Output the (X, Y) coordinate of the center of the cell containing the given text.  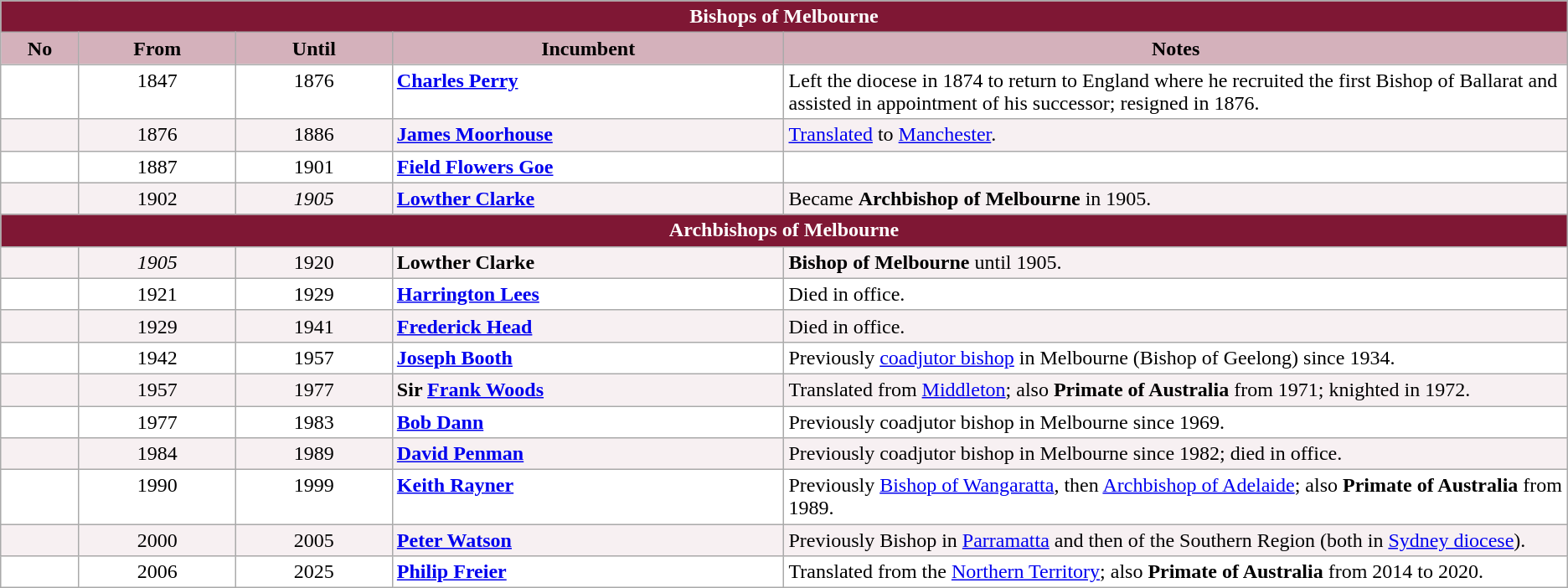
Frederick Head (588, 326)
David Penman (588, 454)
Peter Watson (588, 540)
James Moorhouse (588, 135)
Charles Perry (588, 92)
Archbishops of Melbourne (784, 230)
1887 (157, 167)
2000 (157, 540)
Sir Frank Woods (588, 389)
1920 (313, 262)
Previously coadjutor bishop in Melbourne since 1969. (1176, 421)
1990 (157, 498)
Bob Dann (588, 421)
Previously Bishop in Parramatta and then of the Southern Region (both in Sydney diocese). (1176, 540)
1999 (313, 498)
Previously coadjutor bishop in Melbourne (Bishop of Geelong) since 1934. (1176, 358)
From (157, 49)
1942 (157, 358)
Field Flowers Goe (588, 167)
2025 (313, 572)
Previously Bishop of Wangaratta, then Archbishop of Adelaide; also Primate of Australia from 1989. (1176, 498)
Incumbent (588, 49)
1921 (157, 294)
1941 (313, 326)
Philip Freier (588, 572)
1984 (157, 454)
Became Archbishop of Melbourne in 1905. (1176, 199)
Notes (1176, 49)
Translated from the Northern Territory; also Primate of Australia from 2014 to 2020. (1176, 572)
Harrington Lees (588, 294)
1886 (313, 135)
2006 (157, 572)
No (40, 49)
1901 (313, 167)
Until (313, 49)
Bishops of Melbourne (784, 17)
Keith Rayner (588, 498)
Bishop of Melbourne until 1905. (1176, 262)
1983 (313, 421)
1847 (157, 92)
2005 (313, 540)
Previously coadjutor bishop in Melbourne since 1982; died in office. (1176, 454)
1902 (157, 199)
Translated from Middleton; also Primate of Australia from 1971; knighted in 1972. (1176, 389)
Joseph Booth (588, 358)
Translated to Manchester. (1176, 135)
1989 (313, 454)
